Scan for the cell matching the given text and deliver its (x, y) coordinate at center. 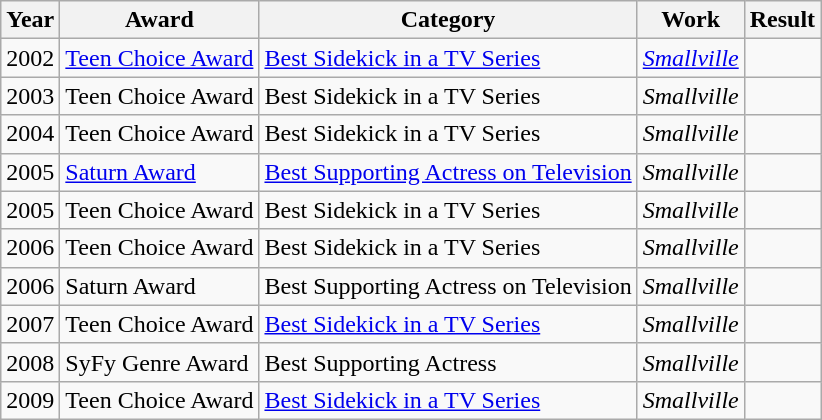
2008 (30, 362)
SyFy Genre Award (160, 362)
2009 (30, 400)
Work (690, 20)
2007 (30, 324)
Result (782, 20)
2003 (30, 96)
Best Supporting Actress (448, 362)
2002 (30, 58)
2004 (30, 134)
Award (160, 20)
Year (30, 20)
Category (448, 20)
